Provide the [X, Y] coordinate of the cell's center where the given text is located.  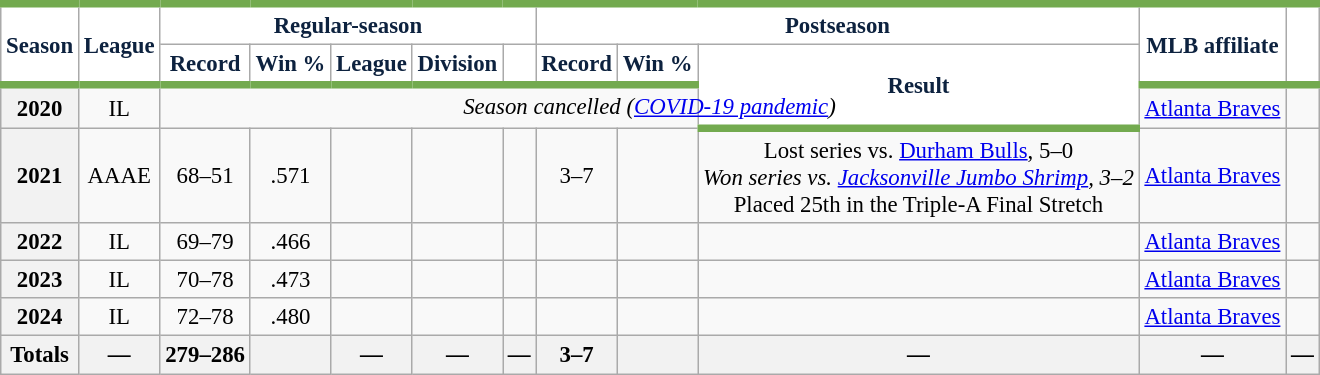
Season cancelled (COVID-19 pandemic) [650, 107]
2022 [40, 242]
Postseason [838, 24]
.466 [290, 242]
2020 [40, 107]
AAAE [118, 176]
Result [918, 87]
Season [40, 44]
Regular-season [348, 24]
Division [457, 66]
Lost series vs. Durham Bulls, 5–0Won series vs. Jacksonville Jumbo Shrimp, 3–2Placed 25th in the Triple-A Final Stretch [918, 176]
2023 [40, 280]
72–78 [205, 317]
MLB affiliate [1212, 44]
.473 [290, 280]
70–78 [205, 280]
Totals [40, 355]
.480 [290, 317]
.571 [290, 176]
2021 [40, 176]
68–51 [205, 176]
279–286 [205, 355]
2024 [40, 317]
69–79 [205, 242]
